Find where the given text appears and provide that cell's center as (x, y) coordinate. 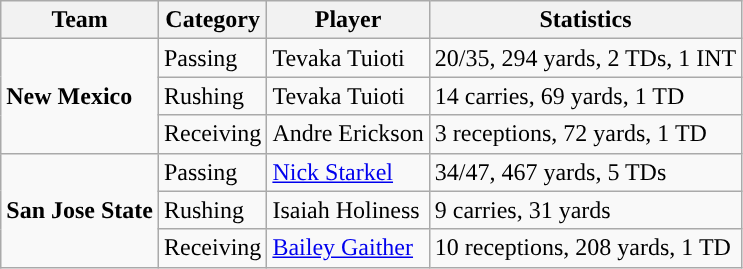
10 receptions, 208 yards, 1 TD (586, 248)
14 carries, 69 yards, 1 TD (586, 96)
Andre Erickson (348, 134)
Isaiah Holiness (348, 210)
New Mexico (80, 96)
Team (80, 20)
Bailey Gaither (348, 248)
20/35, 294 yards, 2 TDs, 1 INT (586, 58)
Nick Starkel (348, 172)
Category (212, 20)
3 receptions, 72 yards, 1 TD (586, 134)
9 carries, 31 yards (586, 210)
Player (348, 20)
Statistics (586, 20)
34/47, 467 yards, 5 TDs (586, 172)
San Jose State (80, 210)
